Capture the cell that displays the provided text and extract its [x, y] central coordinate. 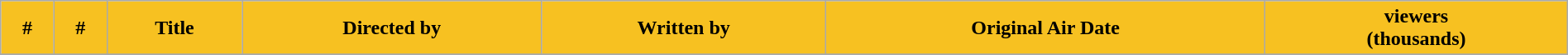
Original Air Date [1045, 28]
viewers (thousands) [1417, 28]
Written by [684, 28]
Title [174, 28]
Directed by [392, 28]
